From the cell containing the given text, extract its center point as [x, y] coordinate. 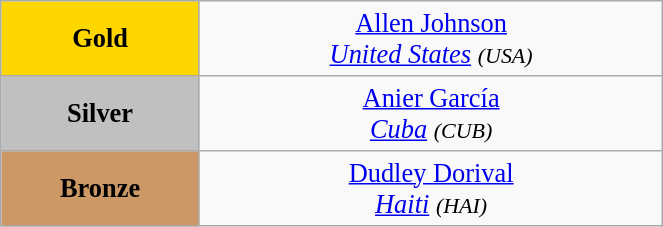
Dudley DorivalHaiti (HAI) [430, 188]
Allen JohnsonUnited States (USA) [430, 38]
Silver [100, 112]
Anier GarcíaCuba (CUB) [430, 112]
Bronze [100, 188]
Gold [100, 38]
